Capture the cell that displays the provided text and extract its [x, y] central coordinate. 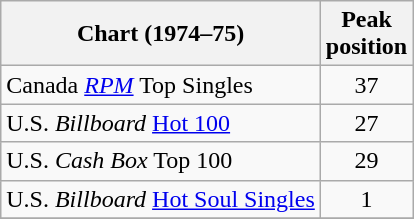
U.S. Cash Box Top 100 [161, 161]
U.S. Billboard Hot 100 [161, 123]
37 [366, 85]
Peakposition [366, 34]
1 [366, 199]
Chart (1974–75) [161, 34]
Canada RPM Top Singles [161, 85]
27 [366, 123]
29 [366, 161]
U.S. Billboard Hot Soul Singles [161, 199]
